Detect which cell encompasses the target text, then output its [X, Y] center coordinate. 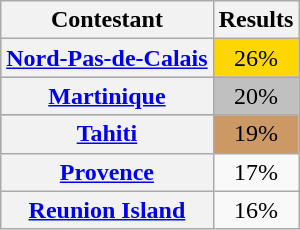
19% [256, 134]
26% [256, 58]
Martinique [107, 96]
Nord-Pas-de-Calais [107, 58]
Reunion Island [107, 210]
17% [256, 172]
Tahiti [107, 134]
20% [256, 96]
Provence [107, 172]
Results [256, 20]
Contestant [107, 20]
16% [256, 210]
